Output the [X, Y] coordinate of the center of the cell containing the given text.  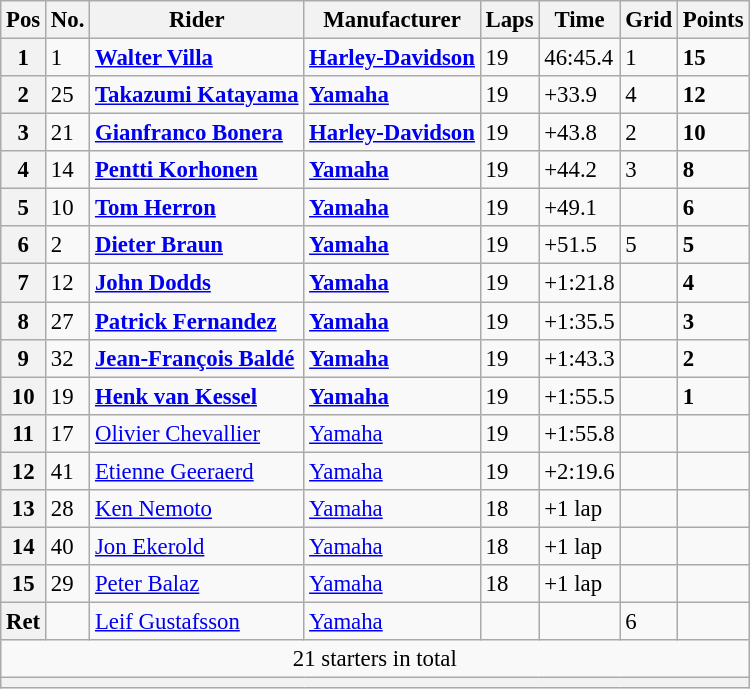
21 starters in total [375, 659]
No. [68, 20]
Points [712, 20]
7 [24, 283]
+44.2 [580, 170]
Rider [197, 20]
29 [68, 584]
Jean-François Baldé [197, 358]
9 [24, 358]
40 [68, 546]
Patrick Fernandez [197, 321]
Laps [510, 20]
Henk van Kessel [197, 396]
+1:21.8 [580, 283]
+51.5 [580, 245]
Leif Gustafsson [197, 621]
Grid [648, 20]
Gianfranco Bonera [197, 133]
41 [68, 471]
Ken Nemoto [197, 509]
32 [68, 358]
Time [580, 20]
17 [68, 433]
+49.1 [580, 208]
+1:35.5 [580, 321]
27 [68, 321]
Jon Ekerold [197, 546]
John Dodds [197, 283]
Manufacturer [392, 20]
+2:19.6 [580, 471]
Dieter Braun [197, 245]
25 [68, 95]
28 [68, 509]
+1:43.3 [580, 358]
Tom Herron [197, 208]
46:45.4 [580, 58]
Pos [24, 20]
Etienne Geeraerd [197, 471]
Ret [24, 621]
+33.9 [580, 95]
+1:55.8 [580, 433]
Walter Villa [197, 58]
Peter Balaz [197, 584]
11 [24, 433]
Pentti Korhonen [197, 170]
13 [24, 509]
21 [68, 133]
+43.8 [580, 133]
Takazumi Katayama [197, 95]
+1:55.5 [580, 396]
Olivier Chevallier [197, 433]
